Identify which cell holds the provided text, then report its (X, Y) central coordinate. 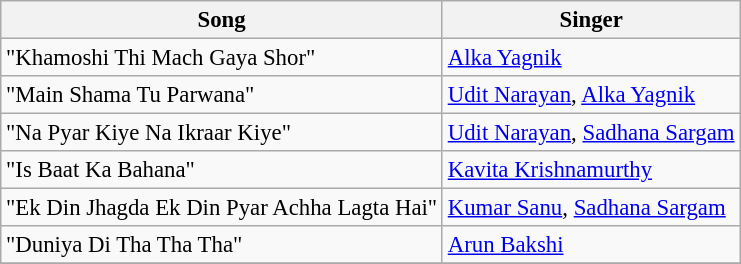
Arun Bakshi (590, 245)
Alka Yagnik (590, 58)
Singer (590, 20)
Kumar Sanu, Sadhana Sargam (590, 208)
Udit Narayan, Alka Yagnik (590, 95)
Kavita Krishnamurthy (590, 170)
Udit Narayan, Sadhana Sargam (590, 133)
"Main Shama Tu Parwana" (222, 95)
"Na Pyar Kiye Na Ikraar Kiye" (222, 133)
"Duniya Di Tha Tha Tha" (222, 245)
"Is Baat Ka Bahana" (222, 170)
Song (222, 20)
"Khamoshi Thi Mach Gaya Shor" (222, 58)
"Ek Din Jhagda Ek Din Pyar Achha Lagta Hai" (222, 208)
